Capture the cell that displays the provided text and extract its (x, y) central coordinate. 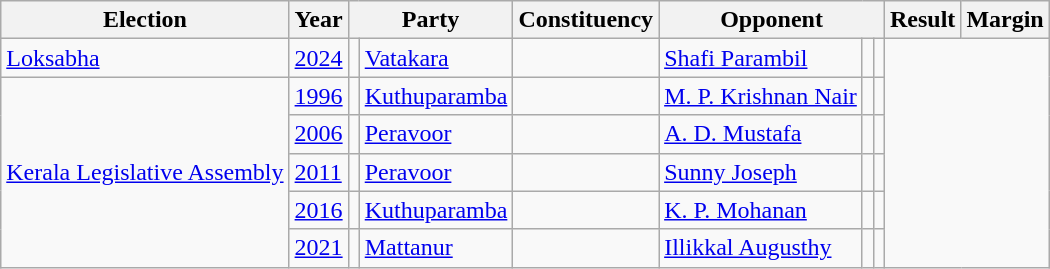
Result (922, 20)
K. P. Mohanan (761, 210)
Opponent (772, 20)
Margin (1005, 20)
Illikkal Augusthy (761, 248)
Party (430, 20)
Shafi Parambil (761, 58)
Loksabha (145, 58)
Sunny Joseph (761, 172)
Election (145, 20)
A. D. Mustafa (761, 134)
2006 (318, 134)
2016 (318, 210)
Kerala Legislative Assembly (145, 172)
2011 (318, 172)
2024 (318, 58)
Year (318, 20)
Constituency (586, 20)
1996 (318, 96)
2021 (318, 248)
Mattanur (436, 248)
M. P. Krishnan Nair (761, 96)
Vatakara (436, 58)
